Capture the cell that displays the provided text and extract its [x, y] central coordinate. 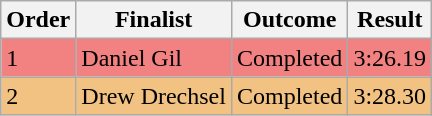
Finalist [154, 20]
3:26.19 [390, 58]
1 [38, 58]
Result [390, 20]
3:28.30 [390, 96]
Outcome [289, 20]
Drew Drechsel [154, 96]
Daniel Gil [154, 58]
Order [38, 20]
2 [38, 96]
